Scan for the cell matching the given text and deliver its [x, y] coordinate at center. 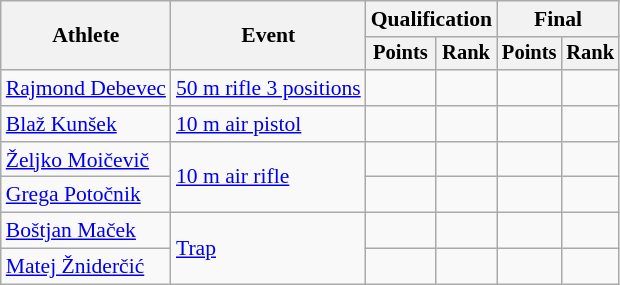
Rajmond Debevec [86, 88]
Matej Žniderčić [86, 267]
Grega Potočnik [86, 195]
Blaž Kunšek [86, 124]
Athlete [86, 36]
Qualification [432, 19]
50 m rifle 3 positions [268, 88]
Željko Moičevič [86, 160]
Final [558, 19]
Trap [268, 248]
10 m air rifle [268, 178]
Event [268, 36]
Boštjan Maček [86, 231]
10 m air pistol [268, 124]
